Identify which cell holds the provided text, then report its (X, Y) central coordinate. 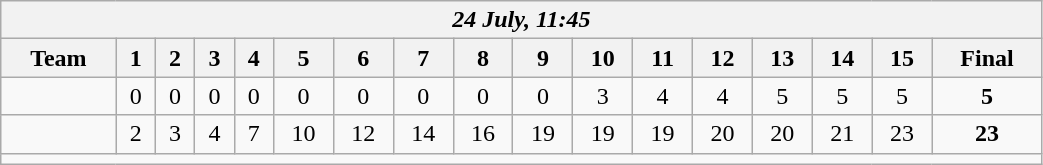
6 (363, 58)
16 (483, 134)
21 (842, 134)
1 (136, 58)
13 (782, 58)
Final (987, 58)
8 (483, 58)
9 (543, 58)
24 July, 11:45 (522, 20)
15 (902, 58)
Team (58, 58)
11 (663, 58)
